Output the [X, Y] coordinate of the center of the cell containing the given text.  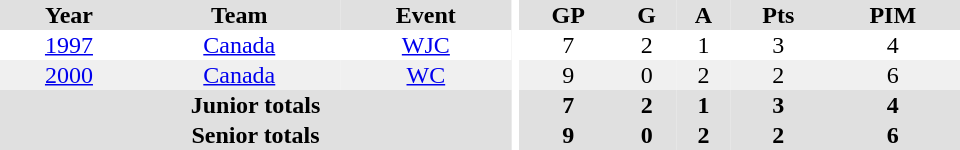
WC [426, 75]
WJC [426, 45]
Event [426, 15]
Junior totals [256, 105]
Pts [778, 15]
Year [69, 15]
2000 [69, 75]
A [704, 15]
1997 [69, 45]
Senior totals [256, 135]
G [646, 15]
GP [568, 15]
PIM [893, 15]
Team [240, 15]
